Detect which cell encompasses the target text, then output its [X, Y] center coordinate. 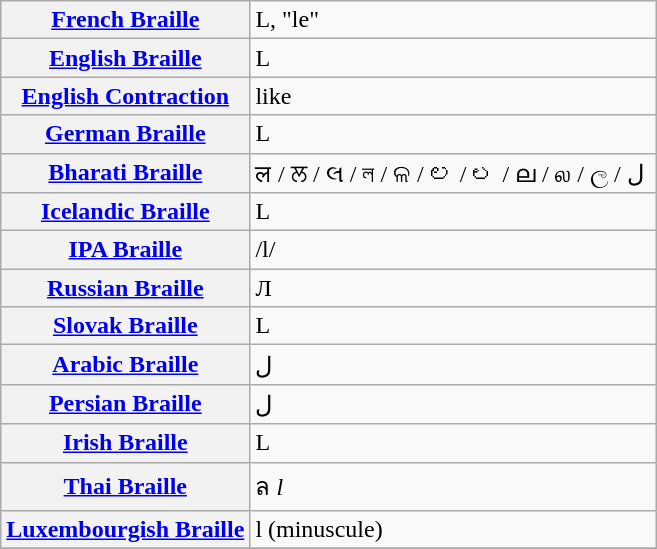
ल / ਲ / લ / ল / ଳ / ల / ಲ / ല / ல / ල / ل ‎ [453, 173]
Arabic Braille [126, 365]
l (minuscule) [453, 530]
English Braille [126, 58]
IPA Braille [126, 250]
Irish Braille [126, 443]
Persian Braille [126, 404]
German Braille [126, 134]
Bharati Braille [126, 173]
like [453, 96]
Icelandic Braille [126, 212]
English Contraction [126, 96]
French Braille [126, 20]
Thai Braille [126, 486]
Slovak Braille [126, 326]
Luxembourgish Braille [126, 530]
ล l [453, 486]
L, "le" [453, 20]
/l/ [453, 250]
Л [453, 288]
Russian Braille [126, 288]
